Extract the (x, y) coordinate from the center of the cell holding the provided text.  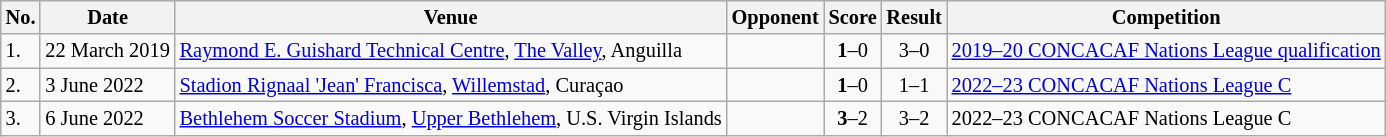
Venue (451, 17)
3–0 (914, 51)
Raymond E. Guishard Technical Centre, The Valley, Anguilla (451, 51)
6 June 2022 (107, 118)
22 March 2019 (107, 51)
Competition (1166, 17)
Opponent (776, 17)
No. (21, 17)
1–1 (914, 85)
2. (21, 85)
Date (107, 17)
Score (853, 17)
2019–20 CONCACAF Nations League qualification (1166, 51)
Bethlehem Soccer Stadium, Upper Bethlehem, U.S. Virgin Islands (451, 118)
1. (21, 51)
3. (21, 118)
Stadion Rignaal 'Jean' Francisca, Willemstad, Curaçao (451, 85)
Result (914, 17)
3 June 2022 (107, 85)
